Output the [x, y] coordinate of the center of the cell containing the given text.  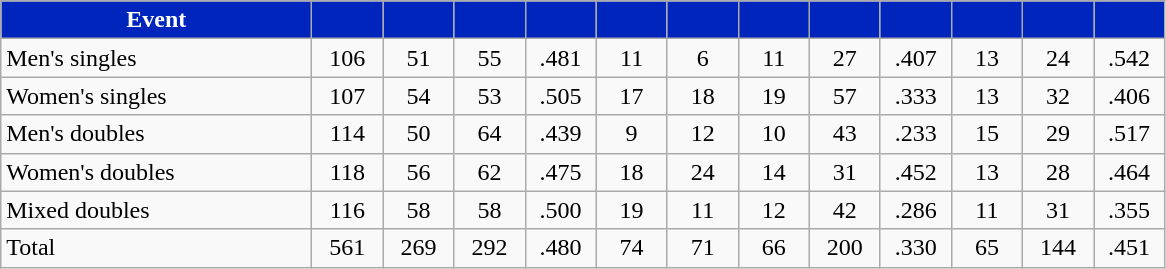
200 [844, 248]
9 [632, 134]
71 [702, 248]
.286 [916, 210]
27 [844, 58]
.542 [1130, 58]
42 [844, 210]
561 [348, 248]
.475 [560, 172]
.505 [560, 96]
Women's singles [156, 96]
14 [774, 172]
57 [844, 96]
Men's doubles [156, 134]
6 [702, 58]
62 [490, 172]
53 [490, 96]
Women's doubles [156, 172]
.451 [1130, 248]
Event [156, 20]
.406 [1130, 96]
.355 [1130, 210]
32 [1058, 96]
269 [418, 248]
50 [418, 134]
.407 [916, 58]
54 [418, 96]
64 [490, 134]
Mixed doubles [156, 210]
.233 [916, 134]
Total [156, 248]
55 [490, 58]
29 [1058, 134]
65 [986, 248]
.517 [1130, 134]
.464 [1130, 172]
.480 [560, 248]
116 [348, 210]
107 [348, 96]
66 [774, 248]
43 [844, 134]
118 [348, 172]
114 [348, 134]
.439 [560, 134]
74 [632, 248]
106 [348, 58]
.481 [560, 58]
10 [774, 134]
56 [418, 172]
144 [1058, 248]
.330 [916, 248]
51 [418, 58]
28 [1058, 172]
292 [490, 248]
17 [632, 96]
.333 [916, 96]
.500 [560, 210]
15 [986, 134]
.452 [916, 172]
Men's singles [156, 58]
